Capture the cell that displays the provided text and extract its (x, y) central coordinate. 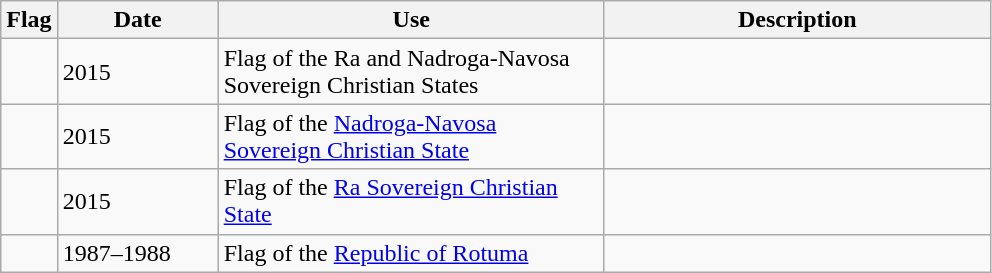
Use (411, 20)
Flag of the Ra Sovereign Christian State (411, 202)
Flag (29, 20)
Flag of the Republic of Rotuma (411, 253)
1987–1988 (138, 253)
Flag of the Ra and Nadroga-Navosa Sovereign Christian States (411, 72)
Date (138, 20)
Description (797, 20)
Flag of the Nadroga-Navosa Sovereign Christian State (411, 136)
